Output the (X, Y) coordinate of the center of the cell containing the given text.  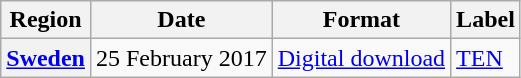
Sweden (46, 58)
Region (46, 20)
Format (361, 20)
Digital download (361, 58)
Date (181, 20)
TEN (486, 58)
25 February 2017 (181, 58)
Label (486, 20)
